Determine the [X, Y] coordinate at the center of the cell enclosing the given text.  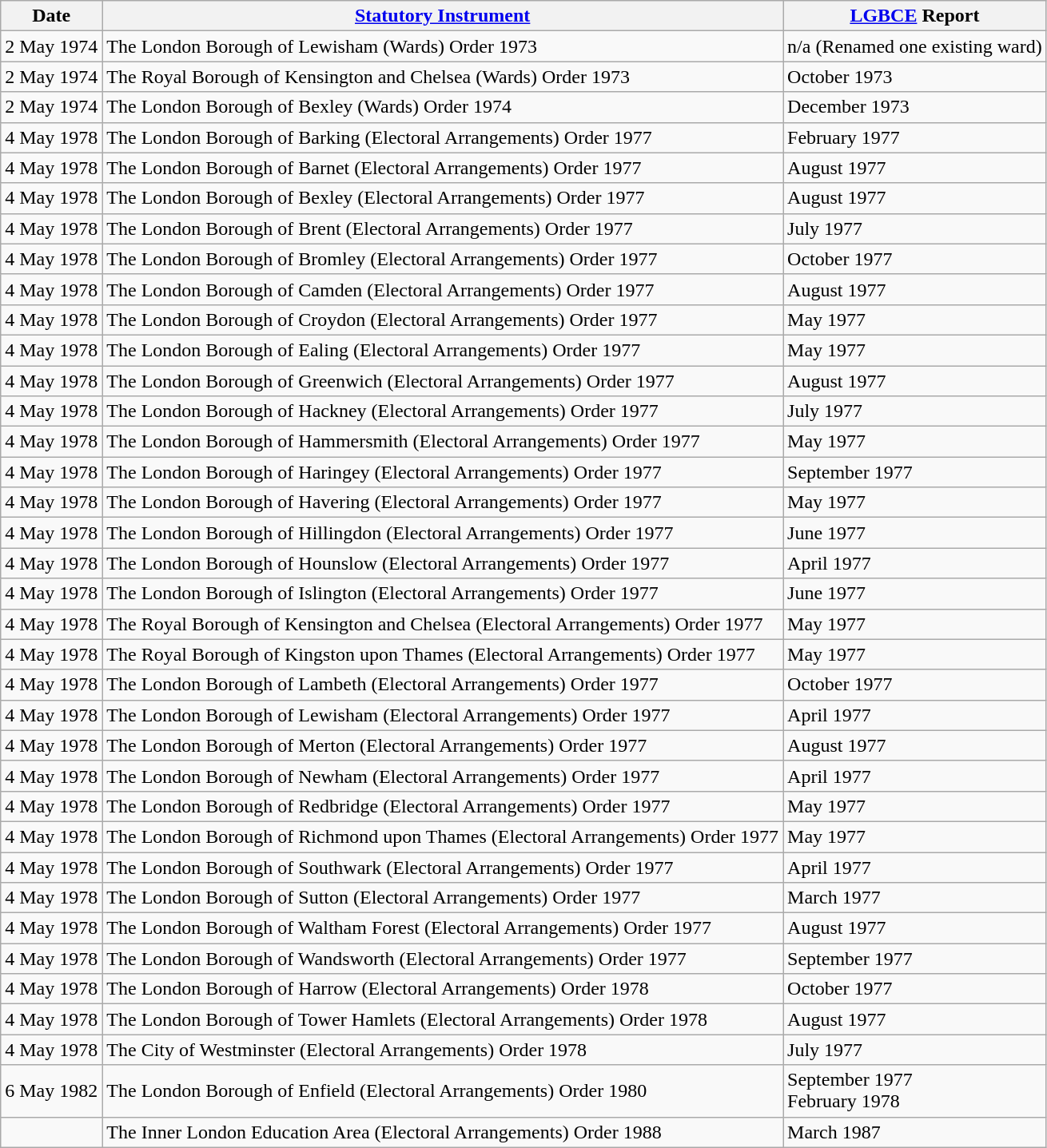
The Royal Borough of Kingston upon Thames (Electoral Arrangements) Order 1977 [443, 654]
March 1977 [915, 898]
The London Borough of Tower Hamlets (Electoral Arrangements) Order 1978 [443, 1019]
The London Borough of Camden (Electoral Arrangements) Order 1977 [443, 289]
The London Borough of Hounslow (Electoral Arrangements) Order 1977 [443, 563]
The Royal Borough of Kensington and Chelsea (Electoral Arrangements) Order 1977 [443, 624]
The London Borough of Bexley (Wards) Order 1974 [443, 107]
February 1977 [915, 137]
The Royal Borough of Kensington and Chelsea (Wards) Order 1973 [443, 77]
Date [51, 16]
The London Borough of Bromley (Electoral Arrangements) Order 1977 [443, 259]
The City of Westminster (Electoral Arrangements) Order 1978 [443, 1050]
The London Borough of Ealing (Electoral Arrangements) Order 1977 [443, 350]
The London Borough of Merton (Electoral Arrangements) Order 1977 [443, 745]
The London Borough of Bexley (Electoral Arrangements) Order 1977 [443, 198]
The London Borough of Waltham Forest (Electoral Arrangements) Order 1977 [443, 928]
The London Borough of Newham (Electoral Arrangements) Order 1977 [443, 776]
The London Borough of Sutton (Electoral Arrangements) Order 1977 [443, 898]
The London Borough of Islington (Electoral Arrangements) Order 1977 [443, 594]
The London Borough of Greenwich (Electoral Arrangements) Order 1977 [443, 381]
The London Borough of Richmond upon Thames (Electoral Arrangements) Order 1977 [443, 836]
LGBCE Report [915, 16]
The London Borough of Lewisham (Electoral Arrangements) Order 1977 [443, 715]
n/a (Renamed one existing ward) [915, 46]
The London Borough of Hillingdon (Electoral Arrangements) Order 1977 [443, 533]
September 1977 February 1978 [915, 1091]
The London Borough of Lambeth (Electoral Arrangements) Order 1977 [443, 685]
The London Borough of Hackney (Electoral Arrangements) Order 1977 [443, 411]
The London Borough of Wandsworth (Electoral Arrangements) Order 1977 [443, 959]
Statutory Instrument [443, 16]
6 May 1982 [51, 1091]
The London Borough of Harrow (Electoral Arrangements) Order 1978 [443, 989]
December 1973 [915, 107]
The London Borough of Croydon (Electoral Arrangements) Order 1977 [443, 320]
The London Borough of Brent (Electoral Arrangements) Order 1977 [443, 228]
The London Borough of Haringey (Electoral Arrangements) Order 1977 [443, 472]
The London Borough of Havering (Electoral Arrangements) Order 1977 [443, 502]
The London Borough of Barnet (Electoral Arrangements) Order 1977 [443, 168]
March 1987 [915, 1132]
The London Borough of Hammersmith (Electoral Arrangements) Order 1977 [443, 442]
The Inner London Education Area (Electoral Arrangements) Order 1988 [443, 1132]
October 1973 [915, 77]
The London Borough of Barking (Electoral Arrangements) Order 1977 [443, 137]
The London Borough of Enfield (Electoral Arrangements) Order 1980 [443, 1091]
The London Borough of Southwark (Electoral Arrangements) Order 1977 [443, 867]
The London Borough of Redbridge (Electoral Arrangements) Order 1977 [443, 806]
The London Borough of Lewisham (Wards) Order 1973 [443, 46]
